Search for the cell housing the specified text and yield its (X, Y) center coordinate. 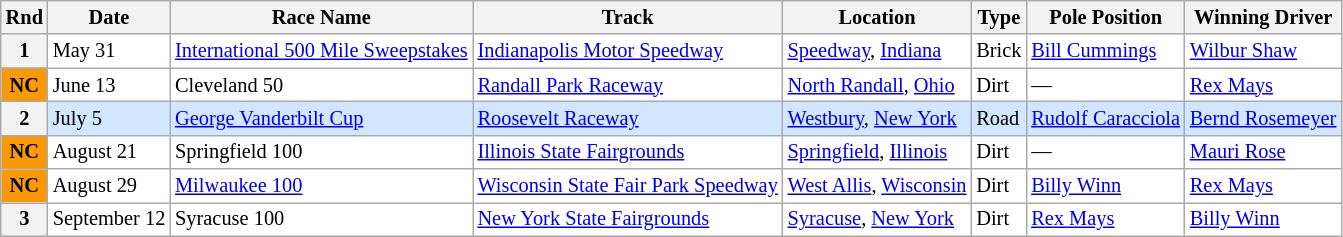
Winning Driver (1263, 17)
Wisconsin State Fair Park Speedway (628, 186)
West Allis, Wisconsin (878, 186)
Bernd Rosemeyer (1263, 118)
September 12 (109, 219)
3 (24, 219)
Cleveland 50 (321, 85)
International 500 Mile Sweepstakes (321, 51)
Randall Park Raceway (628, 85)
Syracuse 100 (321, 219)
June 13 (109, 85)
Roosevelt Raceway (628, 118)
Indianapolis Motor Speedway (628, 51)
July 5 (109, 118)
Mauri Rose (1263, 152)
Brick (998, 51)
Speedway, Indiana (878, 51)
Rudolf Caracciola (1106, 118)
Rnd (24, 17)
2 (24, 118)
Track (628, 17)
Date (109, 17)
Location (878, 17)
August 21 (109, 152)
New York State Fairgrounds (628, 219)
Syracuse, New York (878, 219)
Springfield, Illinois (878, 152)
North Randall, Ohio (878, 85)
Illinois State Fairgrounds (628, 152)
Bill Cummings (1106, 51)
Pole Position (1106, 17)
August 29 (109, 186)
Type (998, 17)
Westbury, New York (878, 118)
George Vanderbilt Cup (321, 118)
1 (24, 51)
Wilbur Shaw (1263, 51)
Springfield 100 (321, 152)
May 31 (109, 51)
Milwaukee 100 (321, 186)
Race Name (321, 17)
Road (998, 118)
